Identify which cell holds the provided text, then report its (X, Y) central coordinate. 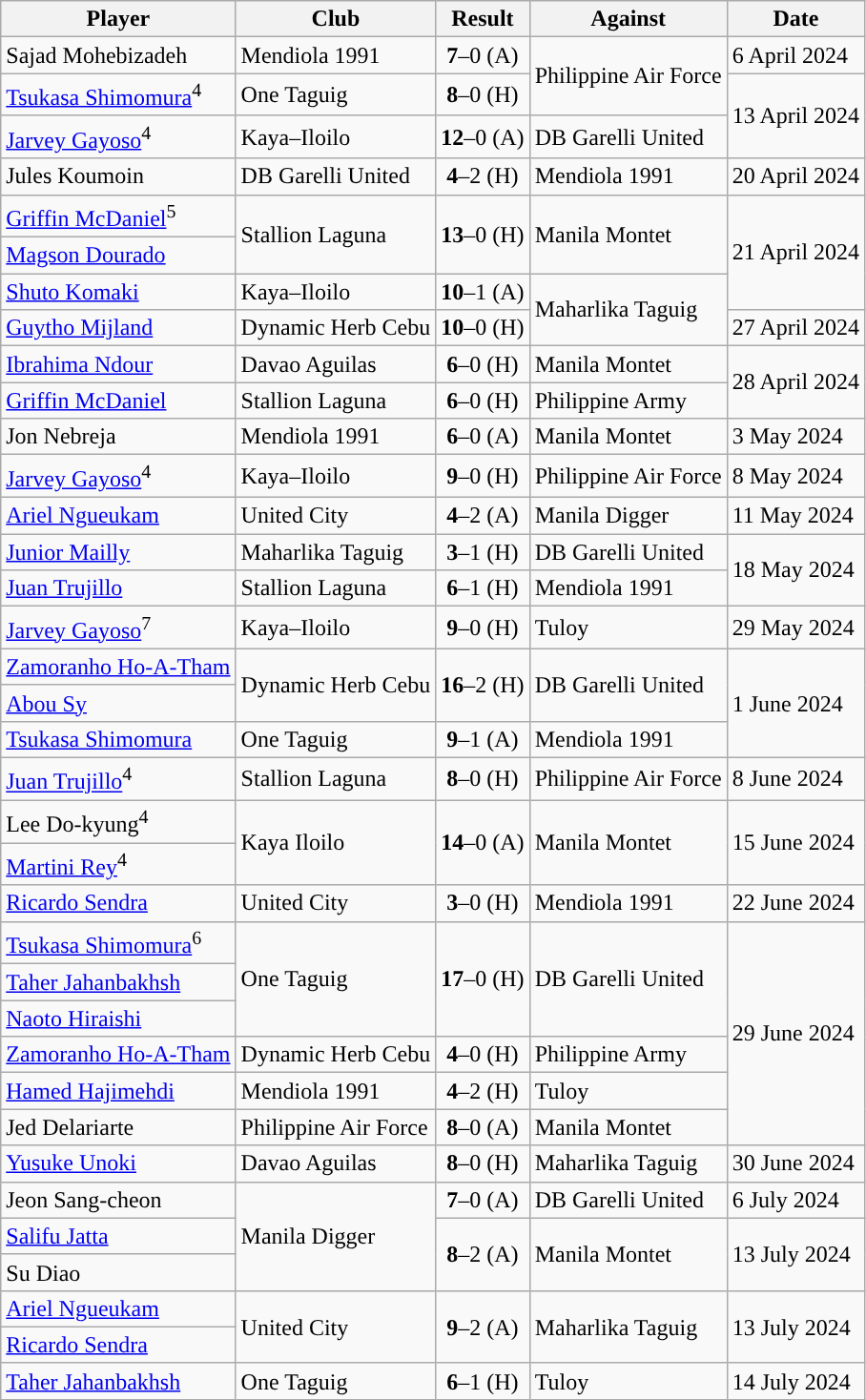
22 June 2024 (795, 903)
Against (628, 19)
Naoto Hiraishi (118, 1019)
3–0 (H) (483, 903)
15 June 2024 (795, 843)
Juan Trujillo (118, 588)
Su Diao (118, 1272)
8 June 2024 (795, 778)
Guytho Mijland (118, 328)
27 April 2024 (795, 328)
Player (118, 19)
Yusuke Unoki (118, 1163)
29 June 2024 (795, 1034)
Tsukasa Shimomura4 (118, 95)
Shuto Komaki (118, 292)
1 June 2024 (795, 703)
3–1 (H) (483, 552)
12–0 (A) (483, 137)
3 May 2024 (795, 437)
4–0 (H) (483, 1055)
8 May 2024 (795, 477)
Junior Mailly (118, 552)
9–2 (A) (483, 1327)
Juan Trujillo4 (118, 778)
8–2 (A) (483, 1254)
16–2 (H) (483, 685)
6 April 2024 (795, 55)
21 April 2024 (795, 252)
Jon Nebreja (118, 437)
10–1 (A) (483, 292)
Tsukasa Shimomura6 (118, 942)
Lee Do-kyung4 (118, 822)
Tsukasa Shimomura (118, 739)
Jed Delariarte (118, 1127)
13 April 2024 (795, 116)
17–0 (H) (483, 978)
Abou Sy (118, 703)
18 May 2024 (795, 570)
11 May 2024 (795, 516)
6–0 (A) (483, 437)
29 May 2024 (795, 628)
Sajad Mohebizadeh (118, 55)
4–2 (A) (483, 516)
Kaya Iloilo (336, 843)
14 July 2024 (795, 1381)
Griffin McDaniel5 (118, 216)
10–0 (H) (483, 328)
Jeon Sang-cheon (118, 1200)
Club (336, 19)
Hamed Hajimehdi (118, 1091)
8–0 (A) (483, 1127)
Jarvey Gayoso7 (118, 628)
20 April 2024 (795, 176)
30 June 2024 (795, 1163)
Date (795, 19)
Result (483, 19)
Jules Koumoin (118, 176)
13–0 (H) (483, 235)
14–0 (A) (483, 843)
9–1 (A) (483, 739)
6 July 2024 (795, 1200)
Martini Rey4 (118, 864)
Griffin McDaniel (118, 401)
Salifu Jatta (118, 1236)
Ibrahima Ndour (118, 364)
Magson Dourado (118, 256)
28 April 2024 (795, 382)
